From the cell containing the given text, extract its center point as [X, Y] coordinate. 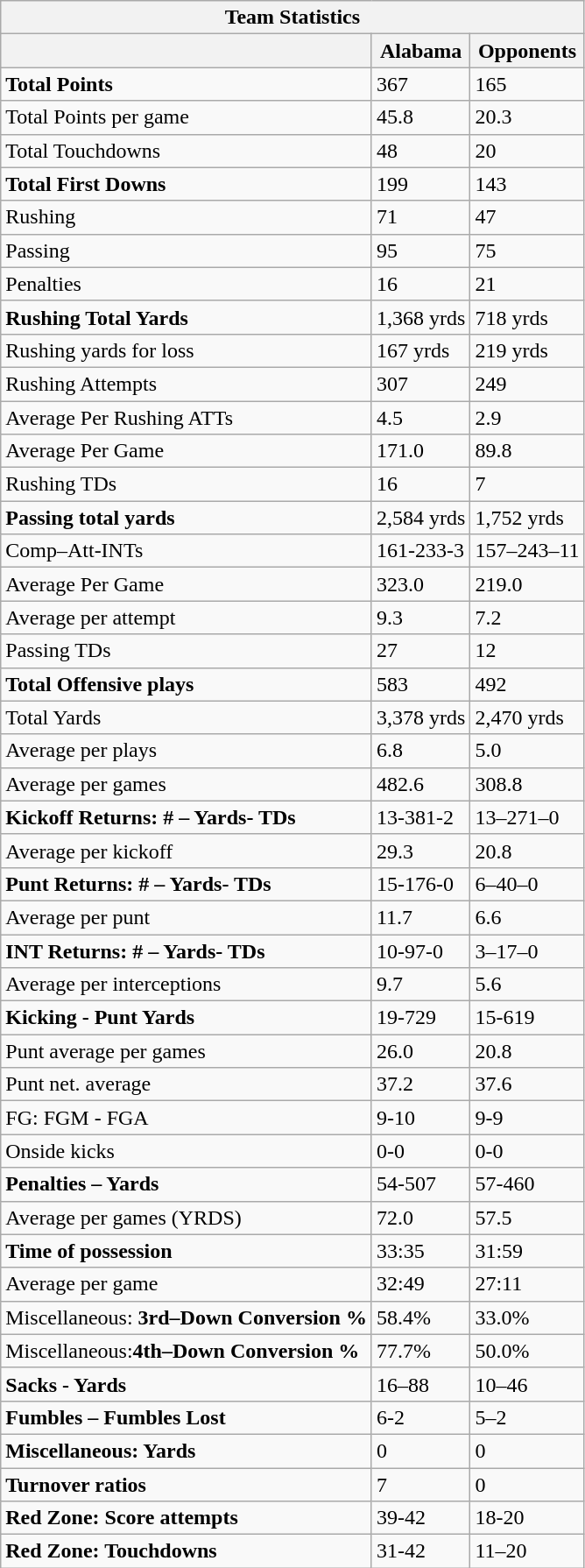
Rushing TDs [187, 484]
12 [527, 651]
15-176-0 [420, 884]
Total Yards [187, 717]
2,470 yrds [527, 717]
27 [420, 651]
Team Statistics [292, 18]
3,378 yrds [420, 717]
19-729 [420, 1018]
33:35 [420, 1251]
Average per interceptions [187, 985]
367 [420, 84]
Rushing Attempts [187, 384]
37.6 [527, 1084]
5.0 [527, 751]
31-42 [420, 1551]
16–88 [420, 1384]
Average per games (YRDS) [187, 1218]
18-20 [527, 1518]
Comp–Att-INTs [187, 551]
Total Touchdowns [187, 151]
219 yrds [527, 350]
Passing TDs [187, 651]
323.0 [420, 584]
Punt average per games [187, 1051]
Average per kickoff [187, 851]
6.8 [420, 751]
45.8 [420, 117]
Rushing yards for loss [187, 350]
20.3 [527, 117]
2,584 yrds [420, 518]
143 [527, 184]
219.0 [527, 584]
26.0 [420, 1051]
77.7% [420, 1351]
47 [527, 217]
Onside kicks [187, 1151]
Total Points per game [187, 117]
Kicking - Punt Yards [187, 1018]
Sacks - Yards [187, 1384]
7.2 [527, 618]
Passing total yards [187, 518]
10–46 [527, 1384]
Penalties [187, 284]
Miscellaneous:4th–Down Conversion % [187, 1351]
4.5 [420, 418]
21 [527, 284]
Passing [187, 251]
Average per game [187, 1284]
Red Zone: Score attempts [187, 1518]
6-2 [420, 1417]
57.5 [527, 1218]
Opponents [527, 51]
3–17–0 [527, 950]
Total Offensive plays [187, 684]
1,368 yrds [420, 317]
27:11 [527, 1284]
9.3 [420, 618]
492 [527, 684]
Time of possession [187, 1251]
57-460 [527, 1184]
Kickoff Returns: # – Yards- TDs [187, 817]
58.4% [420, 1317]
Average per games [187, 784]
INT Returns: # – Yards- TDs [187, 950]
54-507 [420, 1184]
33.0% [527, 1317]
50.0% [527, 1351]
13–271–0 [527, 817]
5.6 [527, 985]
165 [527, 84]
Penalties – Yards [187, 1184]
31:59 [527, 1251]
89.8 [527, 451]
48 [420, 151]
Rushing [187, 217]
37.2 [420, 1084]
482.6 [420, 784]
Average per punt [187, 917]
72.0 [420, 1218]
29.3 [420, 851]
161-233-3 [420, 551]
2.9 [527, 418]
10-97-0 [420, 950]
20 [527, 151]
9.7 [420, 985]
Miscellaneous: Yards [187, 1451]
171.0 [420, 451]
199 [420, 184]
15-619 [527, 1018]
11–20 [527, 1551]
Average Per Rushing ATTs [187, 418]
307 [420, 384]
718 yrds [527, 317]
71 [420, 217]
6–40–0 [527, 884]
583 [420, 684]
157–243–11 [527, 551]
Punt net. average [187, 1084]
FG: FGM - FGA [187, 1118]
Fumbles – Fumbles Lost [187, 1417]
1,752 yrds [527, 518]
Punt Returns: # – Yards- TDs [187, 884]
Miscellaneous: 3rd–Down Conversion % [187, 1317]
9-9 [527, 1118]
Rushing Total Yards [187, 317]
5–2 [527, 1417]
Red Zone: Touchdowns [187, 1551]
Turnover ratios [187, 1485]
308.8 [527, 784]
95 [420, 251]
Average per attempt [187, 618]
11.7 [420, 917]
Average per plays [187, 751]
32:49 [420, 1284]
249 [527, 384]
39-42 [420, 1518]
6.6 [527, 917]
75 [527, 251]
Total First Downs [187, 184]
167 yrds [420, 350]
Total Points [187, 84]
Alabama [420, 51]
9-10 [420, 1118]
13-381-2 [420, 817]
